Return [x, y] of the center of cell containing provided text 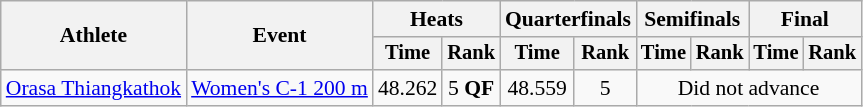
Orasa Thiangkathok [94, 88]
Quarterfinals [568, 19]
48.559 [537, 88]
Semifinals [692, 19]
48.262 [408, 88]
Event [280, 36]
5 [605, 88]
Final [804, 19]
Did not advance [748, 88]
Heats [436, 19]
5 QF [471, 88]
Athlete [94, 36]
Women's C-1 200 m [280, 88]
